Scan for the cell matching the given text and deliver its [x, y] coordinate at center. 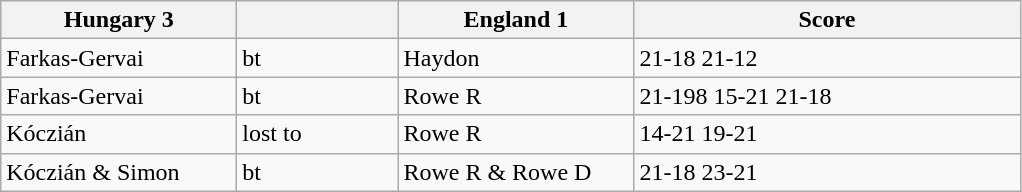
lost to [318, 134]
Rowe R & Rowe D [516, 172]
Haydon [516, 58]
14-21 19-21 [827, 134]
England 1 [516, 20]
Kóczián [119, 134]
21-18 21-12 [827, 58]
Kóczián & Simon [119, 172]
Score [827, 20]
21-18 23-21 [827, 172]
21-198 15-21 21-18 [827, 96]
Hungary 3 [119, 20]
